Capture the cell that displays the provided text and extract its (x, y) central coordinate. 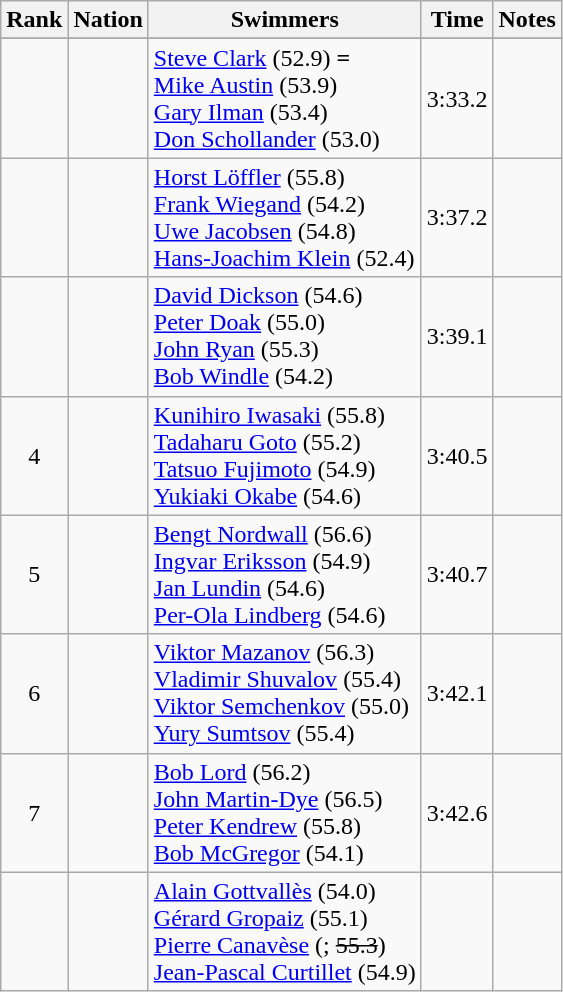
Swimmers (284, 20)
3:42.1 (457, 694)
David Dickson (54.6) Peter Doak (55.0) John Ryan (55.3) Bob Windle (54.2) (284, 336)
Bengt Nordwall (56.6)Ingvar Eriksson (54.9)Jan Lundin (54.6)Per-Ola Lindberg (54.6) (284, 574)
3:39.1 (457, 336)
Notes (527, 20)
7 (34, 812)
3:42.6 (457, 812)
4 (34, 456)
Time (457, 20)
Nation (108, 20)
Viktor Mazanov (56.3)Vladimir Shuvalov (55.4)Viktor Semchenkov (55.0)Yury Sumtsov (55.4) (284, 694)
3:40.7 (457, 574)
Horst Löffler (55.8) Frank Wiegand (54.2) Uwe Jacobsen (54.8) Hans-Joachim Klein (52.4) (284, 218)
Kunihiro Iwasaki (55.8)Tadaharu Goto (55.2)Tatsuo Fujimoto (54.9)Yukiaki Okabe (54.6) (284, 456)
3:37.2 (457, 218)
Bob Lord (56.2)John Martin-Dye (56.5)Peter Kendrew (55.8)Bob McGregor (54.1) (284, 812)
5 (34, 574)
Rank (34, 20)
Steve Clark (52.9) = Mike Austin (53.9) Gary Ilman (53.4) Don Schollander (53.0) (284, 98)
Alain Gottvallès (54.0)Gérard Gropaiz (55.1)Pierre Canavèse (; 55.3)Jean-Pascal Curtillet (54.9) (284, 932)
3:40.5 (457, 456)
6 (34, 694)
3:33.2 (457, 98)
